Output the [X, Y] coordinate of the center of the cell containing the given text.  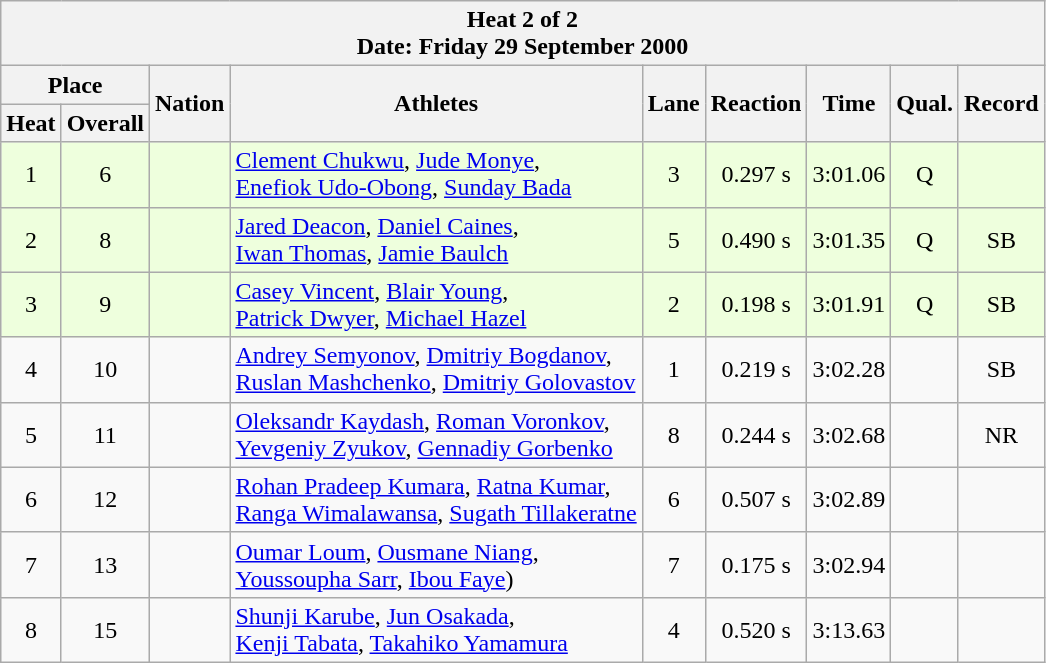
3:02.94 [849, 564]
3:01.06 [849, 174]
Athletes [436, 104]
Rohan Pradeep Kumara, Ratna Kumar, Ranga Wimalawansa, Sugath Tillakeratne [436, 500]
0.490 s [756, 240]
Shunji Karube, Jun Osakada, Kenji Tabata, Takahiko Yamamura [436, 630]
3:13.63 [849, 630]
0.244 s [756, 434]
0.219 s [756, 370]
10 [105, 370]
0.507 s [756, 500]
3:02.89 [849, 500]
Overall [105, 123]
Heat 2 of 2 Date: Friday 29 September 2000 [522, 34]
Jared Deacon, Daniel Caines, Iwan Thomas, Jamie Baulch [436, 240]
Andrey Semyonov, Dmitriy Bogdanov, Ruslan Mashchenko, Dmitriy Golovastov [436, 370]
0.297 s [756, 174]
Casey Vincent, Blair Young, Patrick Dwyer, Michael Hazel [436, 304]
15 [105, 630]
3:01.35 [849, 240]
Oleksandr Kaydash, Roman Voronkov, Yevgeniy Zyukov, Gennadiy Gorbenko [436, 434]
12 [105, 500]
Clement Chukwu, Jude Monye, Enefiok Udo-Obong, Sunday Bada [436, 174]
Place [76, 85]
13 [105, 564]
Heat [31, 123]
11 [105, 434]
Nation [190, 104]
Reaction [756, 104]
NR [1001, 434]
3:01.91 [849, 304]
Time [849, 104]
Oumar Loum, Ousmane Niang, Youssoupha Sarr, Ibou Faye) [436, 564]
Lane [674, 104]
3:02.68 [849, 434]
0.198 s [756, 304]
0.175 s [756, 564]
3:02.28 [849, 370]
Record [1001, 104]
0.520 s [756, 630]
9 [105, 304]
Qual. [925, 104]
